Search for the cell housing the specified text and yield its (x, y) center coordinate. 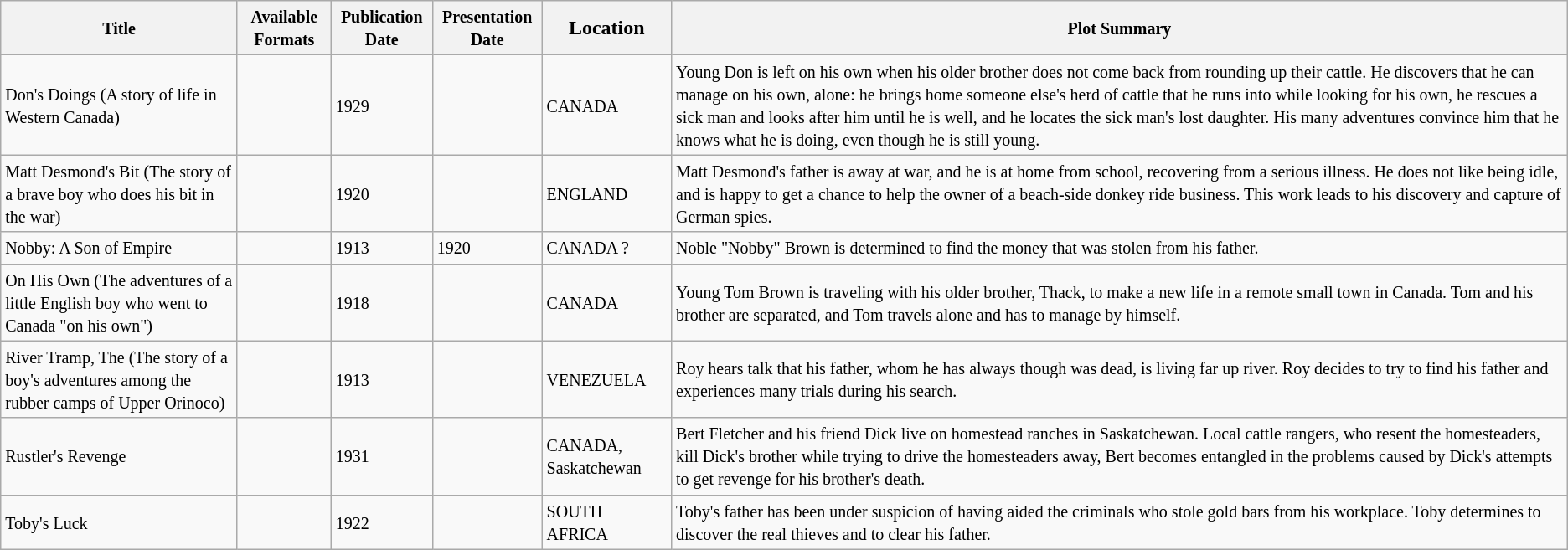
VENEZUELA (606, 379)
Toby's Luck (119, 522)
Don's Doings (A story of life in Western Canada) (119, 105)
Available Formats (284, 28)
CANADA, Saskatchewan (606, 456)
Nobby: A Son of Empire (119, 248)
SOUTH AFRICA (606, 522)
Noble "Nobby" Brown is determined to find the money that was stolen from his father. (1120, 248)
Matt Desmond's Bit (The story of a brave boy who does his bit in the war) (119, 193)
CANADA ? (606, 248)
1929 (382, 105)
Publication Date (382, 28)
Location (606, 28)
Plot Summary (1120, 28)
1931 (382, 456)
River Tramp, The (The story of a boy's adventures among the rubber camps of Upper Orinoco) (119, 379)
On His Own (The adventures of a little English boy who went to Canada "on his own") (119, 302)
Presentation Date (487, 28)
Title (119, 28)
ENGLAND (606, 193)
1918 (382, 302)
Rustler's Revenge (119, 456)
1922 (382, 522)
